Locate the cell with the specified text and output its [X, Y] center coordinate. 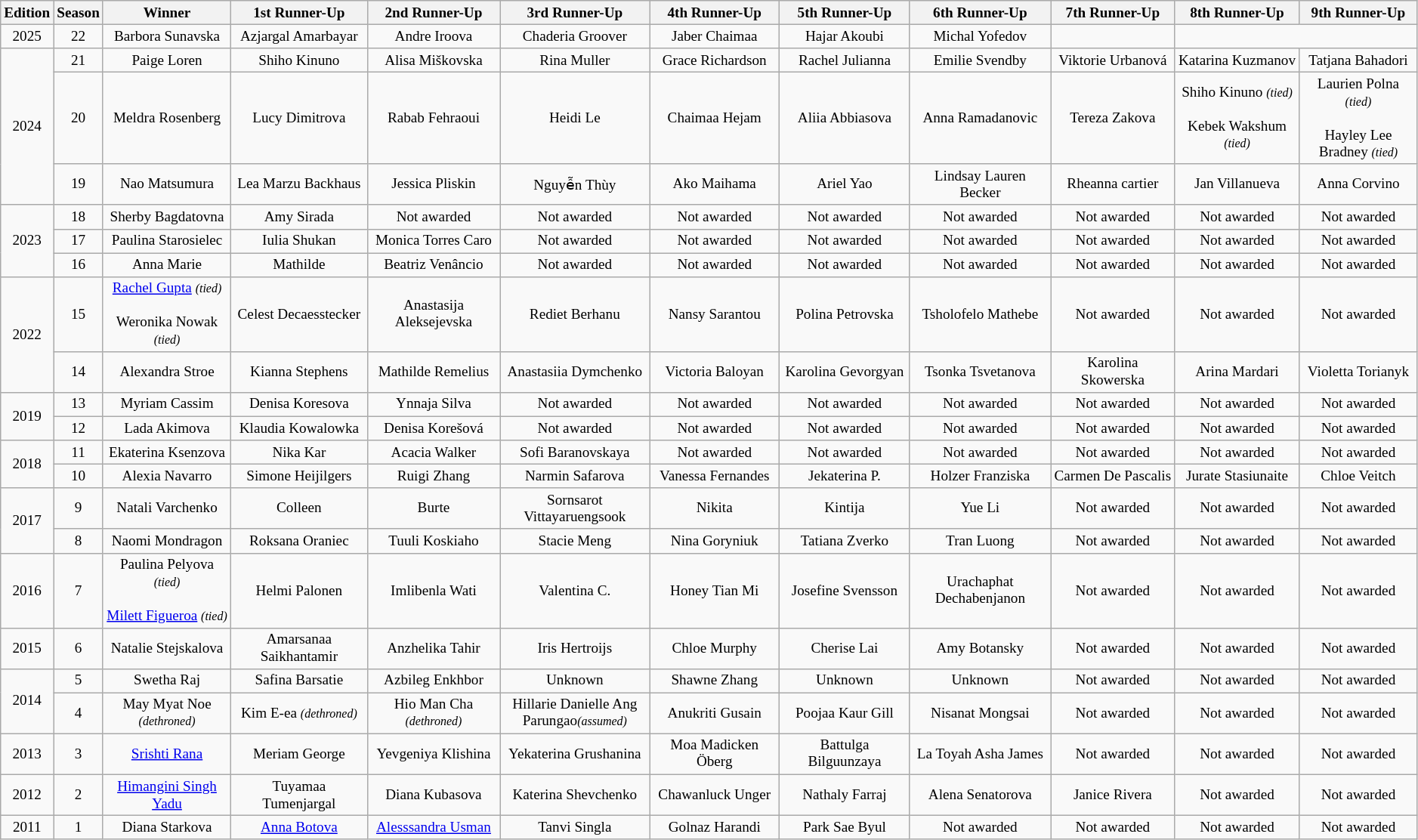
Azjargal Amarbayar [299, 36]
Yekaterina Grushanina [575, 754]
Alexandra Stroe [166, 372]
Nao Matsumura [166, 184]
Jekaterina P. [845, 476]
Rachel Julianna [845, 60]
2023 [27, 240]
Myriam Cassim [166, 404]
Safina Barsatie [299, 681]
Paulina Starosielec [166, 241]
16 [79, 265]
Kianna Stephens [299, 372]
Nathaly Farraj [845, 795]
18 [79, 217]
10 [79, 476]
Jurate Stasiunaite [1237, 476]
Diana Starkova [166, 827]
Iulia Shukan [299, 241]
Arina Mardari [1237, 372]
Golnaz Harandi [715, 827]
Polina Petrovska [845, 314]
Diana Kubasova [434, 795]
Narmin Safarova [575, 476]
20 [79, 118]
Lada Akimova [166, 428]
12 [79, 428]
Celest Decaesstecker [299, 314]
Klaudia Kowalowka [299, 428]
5th Runner-Up [845, 13]
Amy Botansky [980, 648]
Srishti Rana [166, 754]
9th Runner-Up [1358, 13]
Nina Goryniuk [715, 541]
Jan Villanueva [1237, 184]
Alisa Miškovska [434, 60]
Nguyễn Thùy [575, 184]
Jaber Chaimaa [715, 36]
Valentina C. [575, 591]
Monica Torres Caro [434, 241]
Acacia Walker [434, 452]
6th Runner-Up [980, 13]
Natalie Stejskalova [166, 648]
Burte [434, 508]
Carmen De Pascalis [1114, 476]
Swetha Raj [166, 681]
11 [79, 452]
Ariel Yao [845, 184]
Rediet Berhanu [575, 314]
Janice Rivera [1114, 795]
Lindsay Lauren Becker [980, 184]
Mathilde Remelius [434, 372]
2014 [27, 701]
Tuyamaa Tumenjargal [299, 795]
4th Runner-Up [715, 13]
Park Sae Byul [845, 827]
Shawne Zhang [715, 681]
Beatriz Venâncio [434, 265]
Tuuli Koskiaho [434, 541]
Denisa Koresova [299, 404]
Nisanat Mongsai [980, 713]
2011 [27, 827]
Moa Madicken Öberg [715, 754]
Tran Luong [980, 541]
7th Runner-Up [1114, 13]
Tereza Zakova [1114, 118]
Katarina Kuzmanov [1237, 60]
2025 [27, 36]
Roksana Oraniec [299, 541]
Heidi Le [575, 118]
Anastasiia Dymchenko [575, 372]
Yue Li [980, 508]
Michal Yofedov [980, 36]
Karolina Gevorgyan [845, 372]
Anna Ramadanovic [980, 118]
Alesssandra Usman [434, 827]
Colleen [299, 508]
Ekaterina Ksenzova [166, 452]
Hillarie Danielle Ang Parungao(assumed) [575, 713]
7 [79, 591]
Chaimaa Hejam [715, 118]
Battulga Bilguunzaya [845, 754]
Nika Kar [299, 452]
2012 [27, 795]
Natali Varchenko [166, 508]
Chawanluck Unger [715, 795]
Helmi Palonen [299, 591]
Sornsarot Vittayaruengsook [575, 508]
Victoria Baloyan [715, 372]
Naomi Mondragon [166, 541]
Sherby Bagdatovna [166, 217]
1 [79, 827]
Chloe Murphy [715, 648]
Rabab Fehraoui [434, 118]
3 [79, 754]
Violetta Torianyk [1358, 372]
Anna Marie [166, 265]
Aliia Abbiasova [845, 118]
Shiho Kinuno (tied) Kebek Wakshum (tied) [1237, 118]
Edition [27, 13]
Viktorie Urbanová [1114, 60]
Grace Richardson [715, 60]
Anna Corvino [1358, 184]
Tatjana Bahadori [1358, 60]
Laurien Polna (tied) Hayley Lee Bradney (tied) [1358, 118]
Stacie Meng [575, 541]
Tsonka Tsvetanova [980, 372]
Anna Botova [299, 827]
Anzhelika Tahir [434, 648]
Hio Man Cha (dethroned) [434, 713]
Kim E-ea (dethroned) [299, 713]
2nd Runner-Up [434, 13]
Andre Iroova [434, 36]
6 [79, 648]
2013 [27, 754]
Rheanna cartier [1114, 184]
Chloe Veitch [1358, 476]
Rachel Gupta (tied)Weronika Nowak (tied) [166, 314]
Kintija [845, 508]
15 [79, 314]
Ako Maihama [715, 184]
Karolina Skowerska [1114, 372]
2022 [27, 334]
May Myat Noe (dethroned) [166, 713]
Shiho Kinuno [299, 60]
4 [79, 713]
Sofi Baranovskaya [575, 452]
Emilie Svendby [980, 60]
Himangini Singh Yadu [166, 795]
Hajar Akoubi [845, 36]
Chaderia Groover [575, 36]
Alena Senatorova [980, 795]
Paulina Pelyova (tied)Milett Figueroa (tied) [166, 591]
2019 [27, 415]
Denisa Korešová [434, 428]
Lucy Dimitrova [299, 118]
3rd Runner-Up [575, 13]
19 [79, 184]
21 [79, 60]
Tsholofelo Mathebe [980, 314]
22 [79, 36]
Paige Loren [166, 60]
Amy Sirada [299, 217]
Imlibenla Wati [434, 591]
Tatiana Zverko [845, 541]
Azbileg Enkhbor [434, 681]
1st Runner-Up [299, 13]
Meriam George [299, 754]
5 [79, 681]
Meldra Rosenberg [166, 118]
Nansy Sarantou [715, 314]
Anastasija Aleksejevska [434, 314]
Honey Tian Mi [715, 591]
2 [79, 795]
2017 [27, 520]
Ynnaja Silva [434, 404]
8th Runner-Up [1237, 13]
La Toyah Asha James [980, 754]
Simone Heijilgers [299, 476]
13 [79, 404]
9 [79, 508]
Alexia Navarro [166, 476]
Mathilde [299, 265]
Poojaa Kaur Gill [845, 713]
Lea Marzu Backhaus [299, 184]
Winner [166, 13]
Katerina Shevchenko [575, 795]
17 [79, 241]
Ruigi Zhang [434, 476]
Rina Muller [575, 60]
Anukriti Gusain [715, 713]
Jessica Pliskin [434, 184]
Josefine Svensson [845, 591]
2024 [27, 127]
Barbora Sunavska [166, 36]
Iris Hertroijs [575, 648]
Vanessa Fernandes [715, 476]
Yevgeniya Klishina [434, 754]
8 [79, 541]
Amarsanaa Saikhantamir [299, 648]
Nikita [715, 508]
Holzer Franziska [980, 476]
2015 [27, 648]
2018 [27, 464]
Tanvi Singla [575, 827]
Cherise Lai [845, 648]
Season [79, 13]
Urachaphat Dechabenjanon [980, 591]
14 [79, 372]
2016 [27, 591]
